Pinpoint the cell where the given text exists, returning its [X, Y] midpoint coordinate. 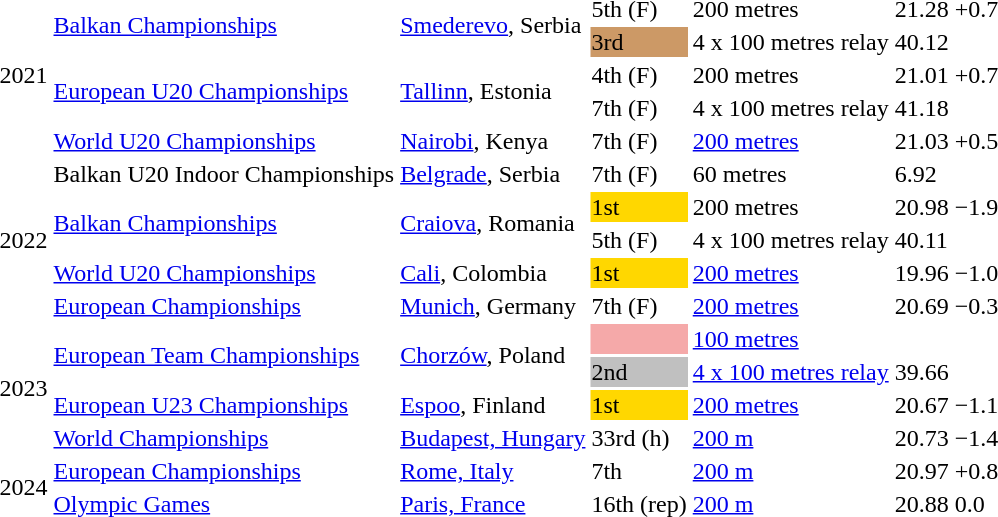
40.12 [922, 42]
41.18 [922, 108]
100 metres [790, 339]
European U20 Championships [224, 92]
40.11 [922, 240]
7th [639, 471]
6.92 [922, 174]
European Team Championships [224, 356]
33rd (h) [639, 438]
60 metres [790, 174]
Munich, Germany [493, 306]
European U23 Championships [224, 405]
Rome, Italy [493, 471]
5th (F) [639, 240]
Tallinn, Estonia [493, 92]
Belgrade, Serbia [493, 174]
19.96 [922, 273]
Craiova, Romania [493, 224]
20.67 [922, 405]
20.69 [922, 306]
Chorzów, Poland [493, 356]
20.73 [922, 438]
World Championships [224, 438]
39.66 [922, 372]
3rd [639, 42]
21.01 [922, 75]
Cali, Colombia [493, 273]
Espoo, Finland [493, 405]
21.03 [922, 141]
Balkan U20 Indoor Championships [224, 174]
20.98 [922, 207]
Budapest, Hungary [493, 438]
2nd [639, 372]
20.97 [922, 471]
Nairobi, Kenya [493, 141]
4th (F) [639, 75]
Balkan Championships [224, 224]
